For the text-containing cell, return its midpoint in [x, y] coordinate format. 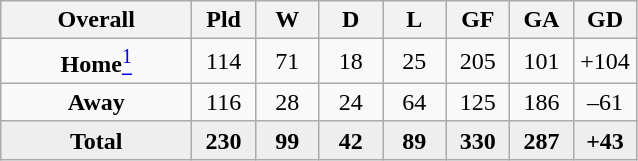
GD [605, 20]
101 [542, 62]
64 [414, 102]
42 [351, 140]
24 [351, 102]
Overall [96, 20]
230 [224, 140]
287 [542, 140]
205 [478, 62]
125 [478, 102]
89 [414, 140]
71 [287, 62]
186 [542, 102]
–61 [605, 102]
GA [542, 20]
+43 [605, 140]
D [351, 20]
116 [224, 102]
330 [478, 140]
W [287, 20]
114 [224, 62]
+104 [605, 62]
Home1 [96, 62]
Pld [224, 20]
L [414, 20]
GF [478, 20]
99 [287, 140]
Away [96, 102]
28 [287, 102]
18 [351, 62]
25 [414, 62]
Total [96, 140]
